Extract the (x, y) coordinate from the center of the cell holding the provided text.  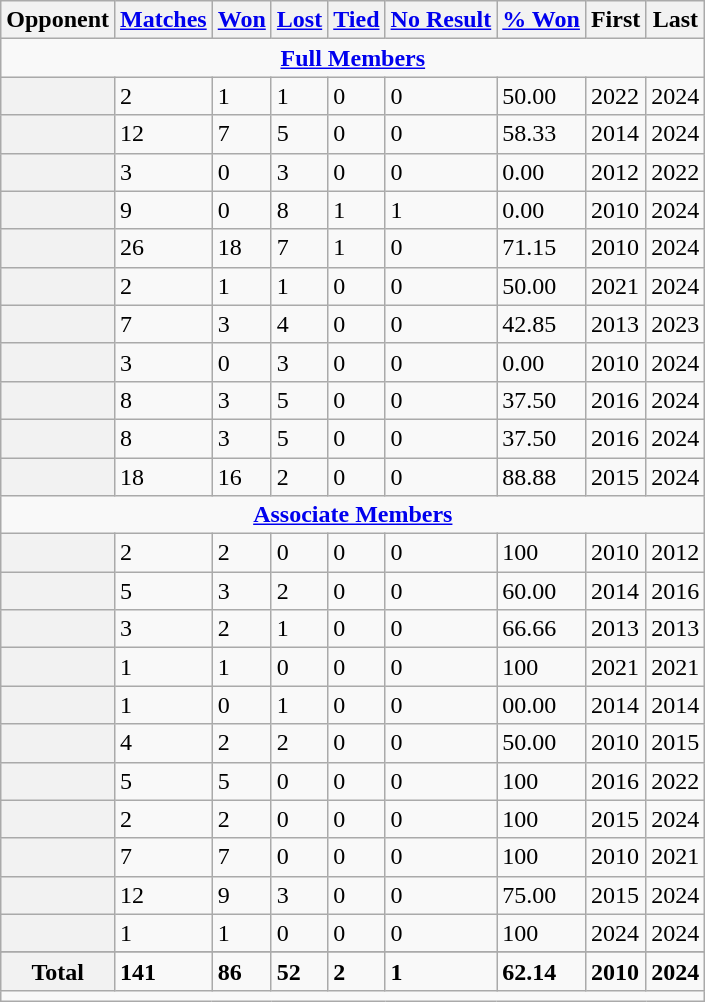
Last (676, 20)
Full Members (353, 58)
16 (242, 477)
141 (164, 971)
75.00 (542, 895)
00.00 (542, 705)
Lost (299, 20)
58.33 (542, 134)
52 (299, 971)
88.88 (542, 477)
No Result (441, 20)
Won (242, 20)
66.66 (542, 629)
Total (58, 971)
Matches (164, 20)
Opponent (58, 20)
% Won (542, 20)
Tied (356, 20)
First (615, 20)
26 (164, 248)
42.85 (542, 324)
62.14 (542, 971)
86 (242, 971)
71.15 (542, 248)
60.00 (542, 591)
2023 (676, 324)
Associate Members (353, 515)
